Extract the (x, y) coordinate from the center of the cell holding the provided text.  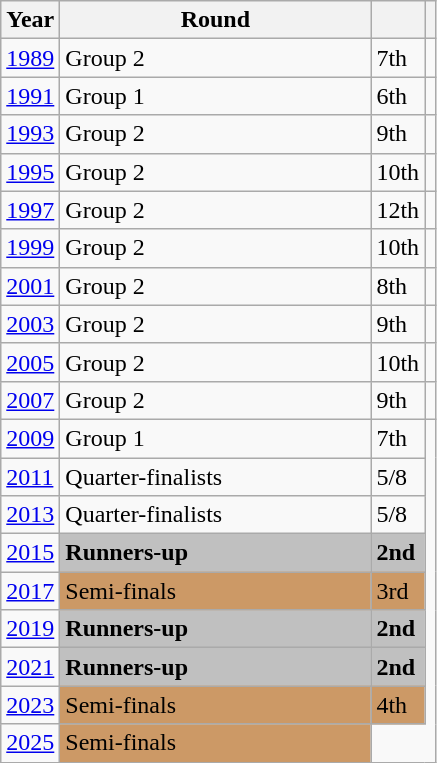
1993 (30, 134)
2011 (30, 477)
2023 (30, 705)
4th (398, 705)
12th (398, 210)
2001 (30, 286)
2017 (30, 591)
1997 (30, 210)
3rd (398, 591)
2009 (30, 438)
Round (216, 20)
2005 (30, 362)
2015 (30, 553)
1991 (30, 96)
2013 (30, 515)
2003 (30, 324)
2021 (30, 667)
8th (398, 286)
1999 (30, 248)
6th (398, 96)
2025 (30, 743)
1989 (30, 58)
Year (30, 20)
2019 (30, 629)
1995 (30, 172)
2007 (30, 400)
